Output the (x, y) coordinate of the center of the cell containing the given text.  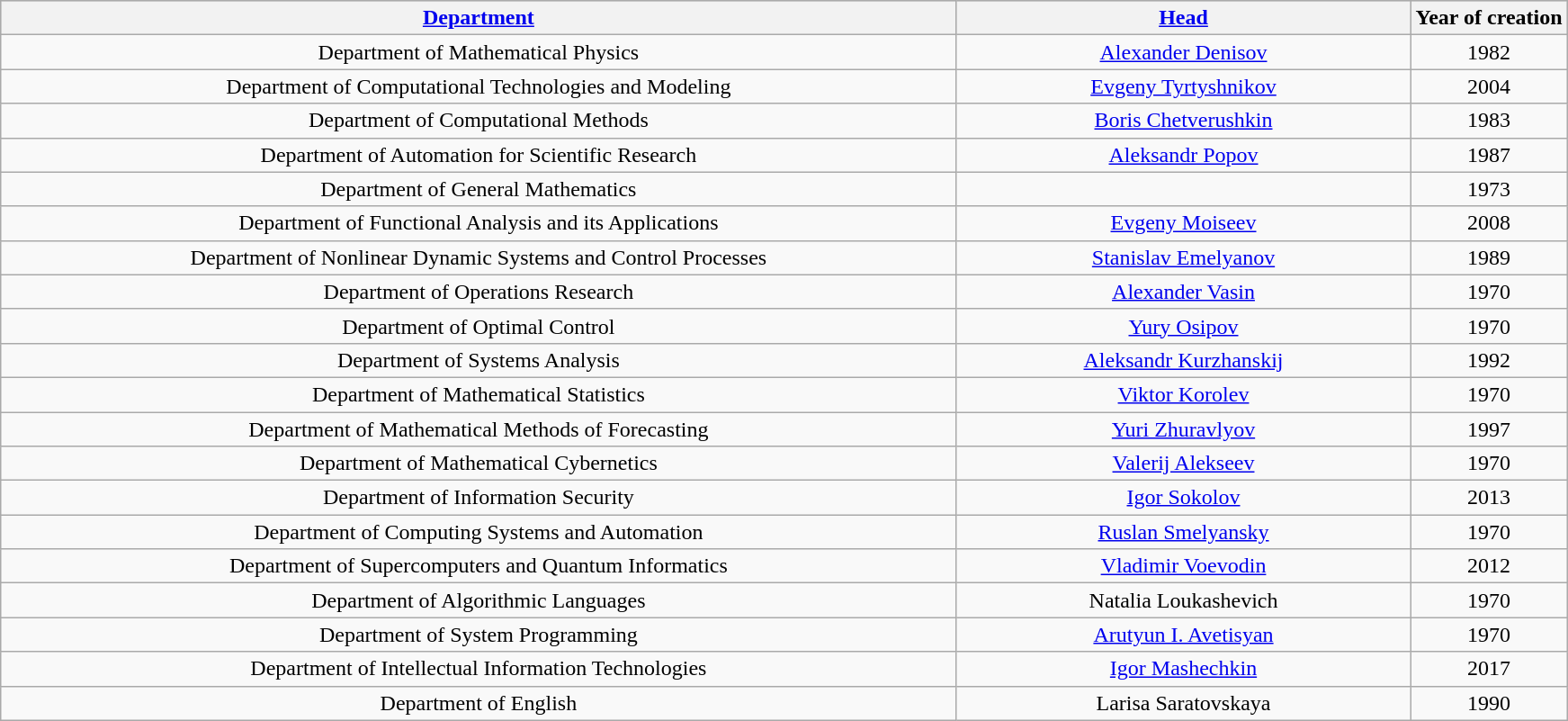
1989 (1489, 257)
1997 (1489, 429)
Department of Information Security (479, 498)
Department of Mathematical Physics (479, 52)
Department of Mathematical Cybernetics (479, 464)
2004 (1489, 86)
1992 (1489, 360)
2017 (1489, 669)
Department of Automation for Scientific Research (479, 155)
Department of Operations Research (479, 292)
Aleksandr Popov (1184, 155)
Igor Sokolov (1184, 498)
Viktor Korolev (1184, 394)
1990 (1489, 703)
Department of Systems Analysis (479, 360)
Boris Chetverushkin (1184, 121)
Department of General Mathematics (479, 189)
Department of Functional Analysis and its Applications (479, 223)
Aleksandr Kurzhanskij (1184, 360)
Department of Computational Technologies and Modeling (479, 86)
1982 (1489, 52)
Evgeny Tyrtyshnikov (1184, 86)
Department of Nonlinear Dynamic Systems and Control Processes (479, 257)
Valerij Alekseev (1184, 464)
1983 (1489, 121)
1973 (1489, 189)
Yury Osipov (1184, 326)
Ruslan Smelyansky (1184, 532)
Arutyun I. Avetisyan (1184, 635)
Stanislav Emelyanov (1184, 257)
Alexander Vasin (1184, 292)
Department of Mathematical Statistics (479, 394)
Vladimir Voevodin (1184, 566)
Department of English (479, 703)
1987 (1489, 155)
Alexander Denisov (1184, 52)
Head (1184, 18)
Larisa Saratovskaya (1184, 703)
Department of Algorithmic Languages (479, 600)
Department of Supercomputers and Quantum Informatics (479, 566)
Department of Optimal Control (479, 326)
Department of Intellectual Information Technologies (479, 669)
Department of Mathematical Methods of Forecasting (479, 429)
Igor Mashechkin (1184, 669)
Evgeny Moiseev (1184, 223)
Department of Computational Methods (479, 121)
Department of System Programming (479, 635)
Yuri Zhuravlyov (1184, 429)
2008 (1489, 223)
Year of creation (1489, 18)
2012 (1489, 566)
2013 (1489, 498)
Department of Computing Systems and Automation (479, 532)
Department (479, 18)
Natalia Loukashevich (1184, 600)
